Search for the cell housing the specified text and yield its [x, y] center coordinate. 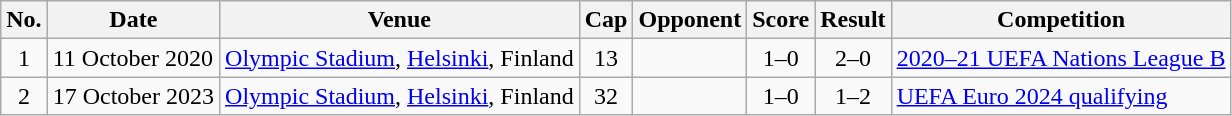
Opponent [690, 20]
1 [24, 58]
Date [133, 20]
17 October 2023 [133, 96]
UEFA Euro 2024 qualifying [1061, 96]
Venue [400, 20]
2 [24, 96]
Cap [606, 20]
No. [24, 20]
13 [606, 58]
32 [606, 96]
1–2 [853, 96]
2–0 [853, 58]
Result [853, 20]
2020–21 UEFA Nations League B [1061, 58]
11 October 2020 [133, 58]
Score [781, 20]
Competition [1061, 20]
